Identify which cell holds the provided text, then report its [X, Y] central coordinate. 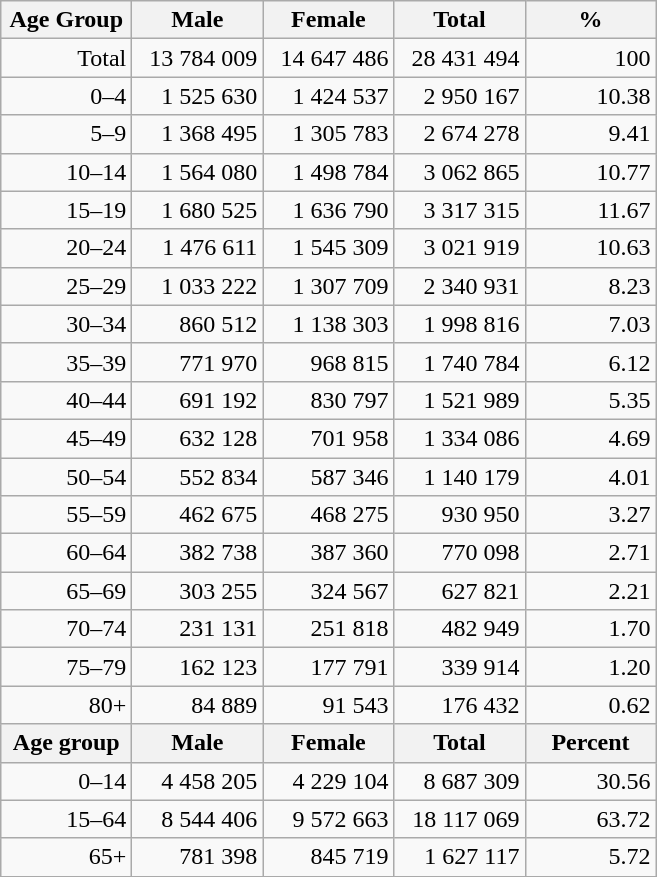
9.41 [590, 134]
3 062 865 [460, 172]
701 958 [328, 438]
10.38 [590, 96]
45–49 [66, 438]
1 033 222 [198, 286]
15–64 [66, 819]
1 627 117 [460, 857]
8 544 406 [198, 819]
552 834 [198, 477]
30–34 [66, 324]
860 512 [198, 324]
% [590, 20]
482 949 [460, 629]
70–74 [66, 629]
50–54 [66, 477]
13 784 009 [198, 58]
35–39 [66, 362]
1 334 086 [460, 438]
770 098 [460, 553]
28 431 494 [460, 58]
1.70 [590, 629]
63.72 [590, 819]
75–79 [66, 667]
324 567 [328, 591]
30.56 [590, 781]
18 117 069 [460, 819]
65+ [66, 857]
9 572 663 [328, 819]
60–64 [66, 553]
1 424 537 [328, 96]
382 738 [198, 553]
6.12 [590, 362]
4 229 104 [328, 781]
627 821 [460, 591]
691 192 [198, 400]
4.01 [590, 477]
5–9 [66, 134]
1 307 709 [328, 286]
3.27 [590, 515]
1 140 179 [460, 477]
65–69 [66, 591]
40–44 [66, 400]
251 818 [328, 629]
0–4 [66, 96]
100 [590, 58]
2.71 [590, 553]
771 970 [198, 362]
231 131 [198, 629]
1 305 783 [328, 134]
1 998 816 [460, 324]
5.72 [590, 857]
1 521 989 [460, 400]
Percent [590, 743]
1.20 [590, 667]
0.62 [590, 705]
4 458 205 [198, 781]
1 740 784 [460, 362]
10.77 [590, 172]
7.03 [590, 324]
8.23 [590, 286]
14 647 486 [328, 58]
781 398 [198, 857]
339 914 [460, 667]
632 128 [198, 438]
2 950 167 [460, 96]
55–59 [66, 515]
1 498 784 [328, 172]
845 719 [328, 857]
1 564 080 [198, 172]
176 432 [460, 705]
25–29 [66, 286]
80+ [66, 705]
1 636 790 [328, 210]
3 317 315 [460, 210]
1 680 525 [198, 210]
1 545 309 [328, 248]
2 674 278 [460, 134]
2.21 [590, 591]
303 255 [198, 591]
8 687 309 [460, 781]
10–14 [66, 172]
91 543 [328, 705]
15–19 [66, 210]
5.35 [590, 400]
1 138 303 [328, 324]
162 123 [198, 667]
1 368 495 [198, 134]
1 476 611 [198, 248]
587 346 [328, 477]
20–24 [66, 248]
387 360 [328, 553]
468 275 [328, 515]
84 889 [198, 705]
4.69 [590, 438]
3 021 919 [460, 248]
968 815 [328, 362]
2 340 931 [460, 286]
10.63 [590, 248]
Age group [66, 743]
930 950 [460, 515]
Age Group [66, 20]
830 797 [328, 400]
0–14 [66, 781]
177 791 [328, 667]
1 525 630 [198, 96]
11.67 [590, 210]
462 675 [198, 515]
